Output the (X, Y) coordinate of the center of the cell containing the given text.  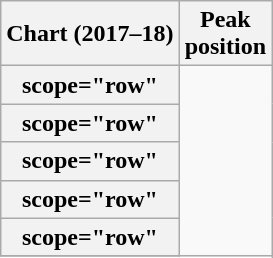
Chart (2017–18) (90, 34)
Peakposition (225, 34)
